From the cell containing the given text, extract its center point as (X, Y) coordinate. 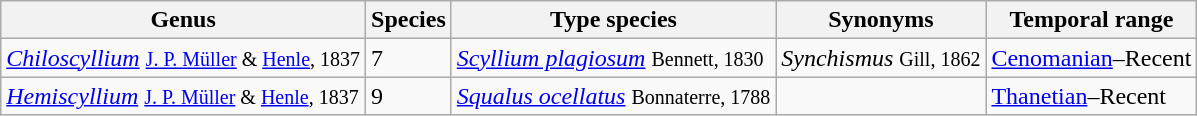
Temporal range (1092, 20)
7 (409, 58)
Species (409, 20)
Thanetian–Recent (1092, 96)
9 (409, 96)
Genus (184, 20)
Cenomanian–Recent (1092, 58)
Scyllium plagiosum Bennett, 1830 (614, 58)
Synchismus Gill, 1862 (881, 58)
Synonyms (881, 20)
Squalus ocellatus Bonnaterre, 1788 (614, 96)
Hemiscyllium J. P. Müller & Henle, 1837 (184, 96)
Chiloscyllium J. P. Müller & Henle, 1837 (184, 58)
Type species (614, 20)
